Scan for the cell matching the given text and deliver its [x, y] coordinate at center. 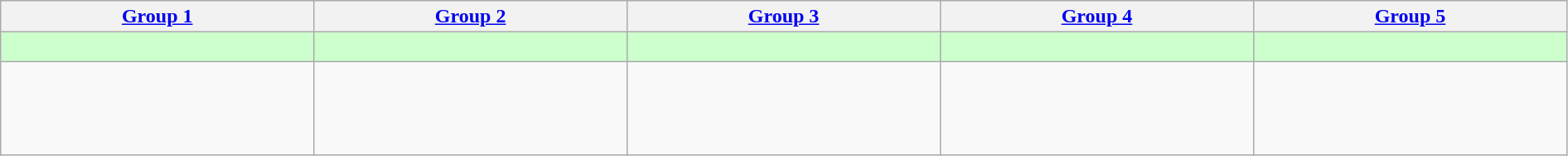
Group 3 [784, 17]
Group 2 [471, 17]
Group 5 [1410, 17]
Group 4 [1097, 17]
Group 1 [157, 17]
